Capture the cell that displays the provided text and extract its [X, Y] central coordinate. 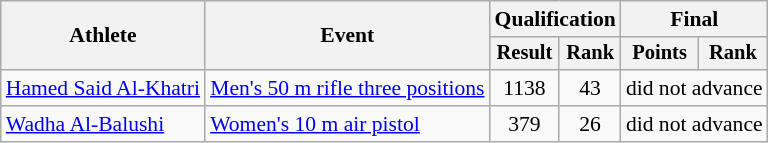
Athlete [103, 36]
Men's 50 m rifle three positions [347, 88]
43 [590, 88]
Wadha Al-Balushi [103, 124]
1138 [525, 88]
Women's 10 m air pistol [347, 124]
Hamed Said Al-Khatri [103, 88]
Event [347, 36]
Result [525, 54]
Points [660, 54]
Final [694, 19]
Qualification [556, 19]
379 [525, 124]
26 [590, 124]
